Search for the cell housing the specified text and yield its (X, Y) center coordinate. 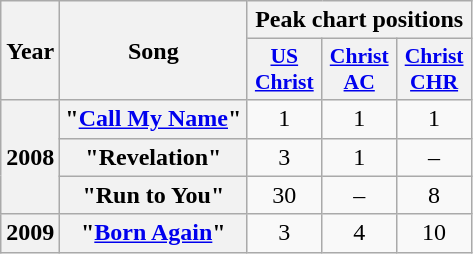
"Revelation" (154, 157)
Peak chart positions (360, 20)
Year (30, 50)
8 (434, 195)
US Christ (284, 70)
Christ CHR (434, 70)
"Run to You" (154, 195)
2008 (30, 157)
Christ AC (360, 70)
30 (284, 195)
Song (154, 50)
2009 (30, 233)
4 (360, 233)
"Call My Name" (154, 119)
"Born Again" (154, 233)
10 (434, 233)
